Pinpoint the cell where the given text exists, returning its (x, y) midpoint coordinate. 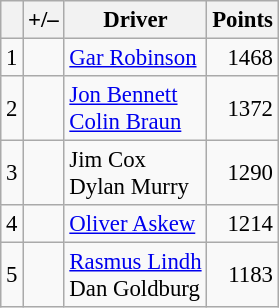
1372 (242, 108)
1183 (242, 276)
5 (12, 276)
1468 (242, 58)
1 (12, 58)
Gar Robinson (136, 58)
Jon Bennett Colin Braun (136, 108)
+/– (44, 20)
4 (12, 224)
Points (242, 20)
Jim Cox Dylan Murry (136, 174)
Oliver Askew (136, 224)
Rasmus Lindh Dan Goldburg (136, 276)
1214 (242, 224)
3 (12, 174)
Driver (136, 20)
1290 (242, 174)
2 (12, 108)
